Return [x, y] of the center of cell containing provided text 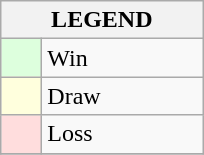
Draw [122, 96]
Loss [122, 134]
Win [122, 58]
LEGEND [102, 20]
